Determine the (X, Y) coordinate at the center of the cell enclosing the given text.  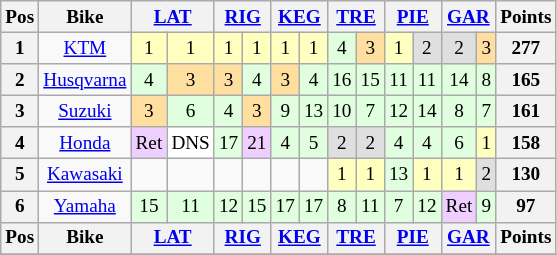
16 (342, 80)
Kawasaki (85, 175)
Honda (85, 143)
277 (526, 48)
DNS (191, 143)
21 (257, 143)
97 (526, 206)
130 (526, 175)
Yamaha (85, 206)
158 (526, 143)
Suzuki (85, 111)
10 (342, 111)
Husqvarna (85, 80)
161 (526, 111)
KTM (85, 48)
165 (526, 80)
